Pinpoint the cell where the given text exists, returning its [x, y] midpoint coordinate. 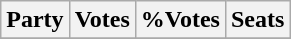
%Votes [180, 20]
Votes [102, 20]
Seats [257, 20]
Party [35, 20]
